Provide the (x, y) coordinate of the cell's center where the given text is located.  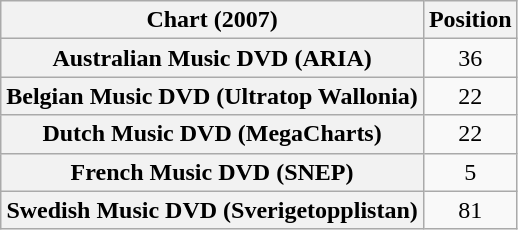
Belgian Music DVD (Ultratop Wallonia) (212, 96)
Dutch Music DVD (MegaCharts) (212, 134)
81 (470, 210)
36 (470, 58)
Swedish Music DVD (Sverigetopplistan) (212, 210)
Australian Music DVD (ARIA) (212, 58)
5 (470, 172)
Chart (2007) (212, 20)
Position (470, 20)
French Music DVD (SNEP) (212, 172)
